Capture the cell that displays the provided text and extract its [X, Y] central coordinate. 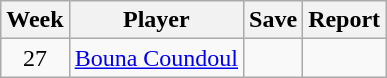
Player [156, 20]
27 [35, 58]
Bouna Coundoul [156, 58]
Report [344, 20]
Week [35, 20]
Save [274, 20]
